Detect which cell encompasses the target text, then output its [X, Y] center coordinate. 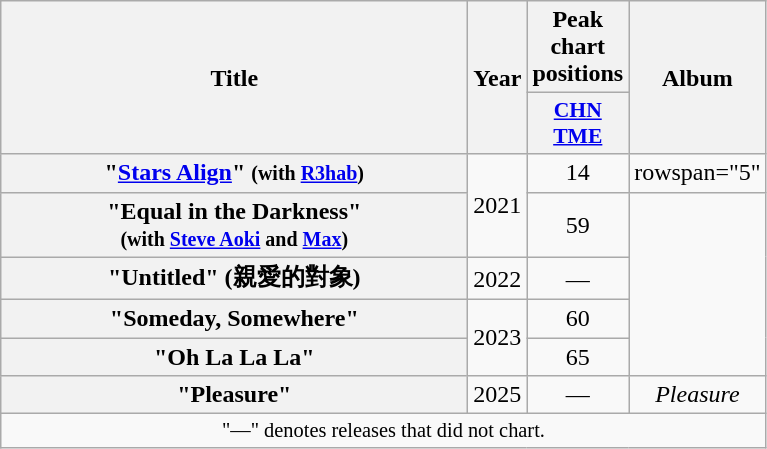
2025 [498, 395]
rowspan="5" [698, 173]
"Equal in the Darkness"(with Steve Aoki and Max) [234, 224]
"Stars Align" (with R3hab) [234, 173]
"Someday, Somewhere" [234, 319]
Album [698, 78]
Title [234, 78]
2021 [498, 206]
14 [578, 173]
60 [578, 319]
65 [578, 357]
"Untitled" (親愛的對象) [234, 278]
Pleasure [698, 395]
CHNTME [578, 124]
Year [498, 78]
59 [578, 224]
2023 [498, 338]
Peak chart positions [578, 47]
"Oh La La La" [234, 357]
"Pleasure" [234, 395]
"—" denotes releases that did not chart. [384, 431]
2022 [498, 278]
